Return the (X, Y) coordinate for the center point of the cell that contains the specified text.  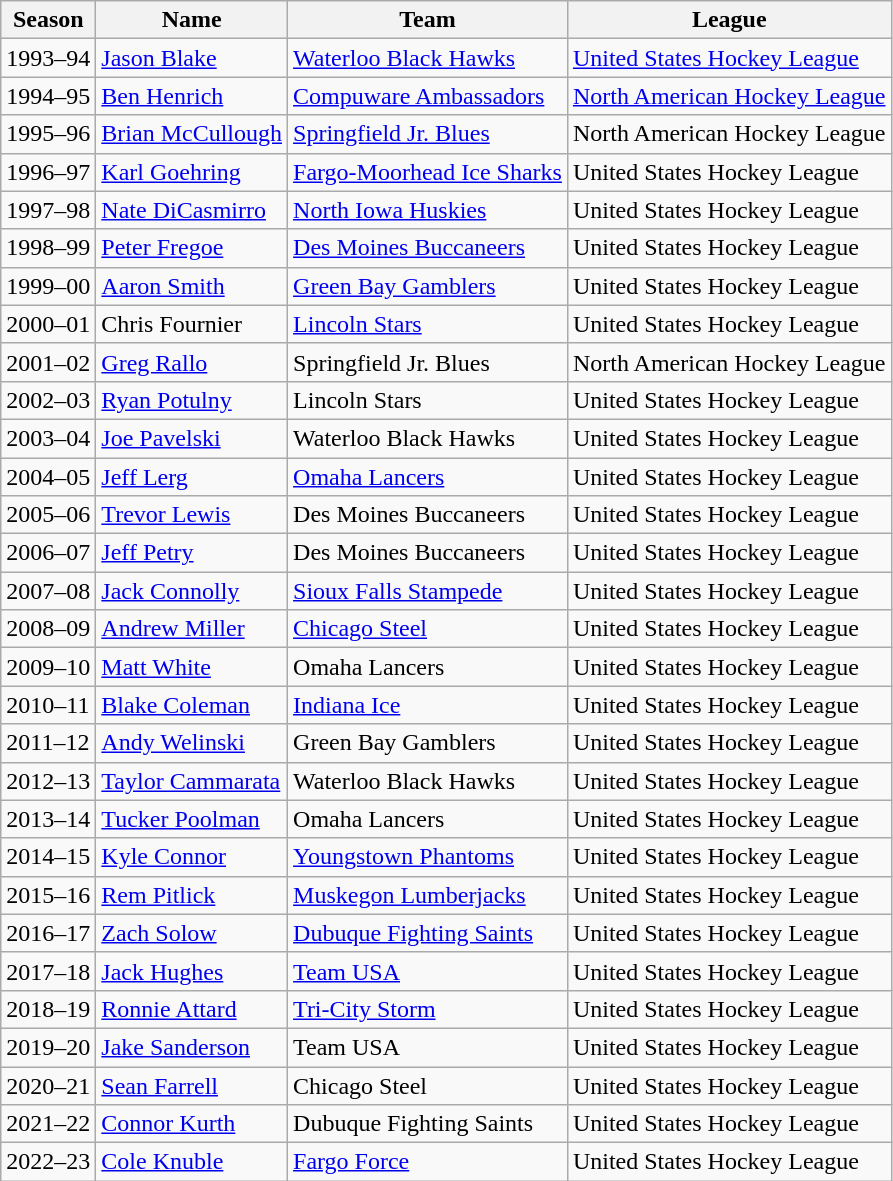
2000–01 (48, 324)
Fargo Force (428, 1162)
Tri-City Storm (428, 1009)
Jeff Petry (192, 553)
Taylor Cammarata (192, 781)
1998–99 (48, 248)
Andrew Miller (192, 629)
Matt White (192, 667)
2019–20 (48, 1047)
Blake Coleman (192, 705)
Connor Kurth (192, 1124)
2015–16 (48, 895)
Muskegon Lumberjacks (428, 895)
Name (192, 20)
Ryan Potulny (192, 400)
Compuware Ambassadors (428, 96)
Indiana Ice (428, 705)
2005–06 (48, 515)
Team (428, 20)
2013–14 (48, 819)
2010–11 (48, 705)
Kyle Connor (192, 857)
Trevor Lewis (192, 515)
2017–18 (48, 971)
1996–97 (48, 172)
2008–09 (48, 629)
2020–21 (48, 1085)
1995–96 (48, 134)
League (729, 20)
2016–17 (48, 933)
Season (48, 20)
1993–94 (48, 58)
1999–00 (48, 286)
2022–23 (48, 1162)
Rem Pitlick (192, 895)
1997–98 (48, 210)
North Iowa Huskies (428, 210)
Aaron Smith (192, 286)
Tucker Poolman (192, 819)
2012–13 (48, 781)
Karl Goehring (192, 172)
Youngstown Phantoms (428, 857)
Jake Sanderson (192, 1047)
2014–15 (48, 857)
Zach Solow (192, 933)
Jack Connolly (192, 591)
2007–08 (48, 591)
2009–10 (48, 667)
2001–02 (48, 362)
Ben Henrich (192, 96)
Jason Blake (192, 58)
Sean Farrell (192, 1085)
2002–03 (48, 400)
Jeff Lerg (192, 477)
Joe Pavelski (192, 438)
2003–04 (48, 438)
Jack Hughes (192, 971)
2011–12 (48, 743)
2021–22 (48, 1124)
Brian McCullough (192, 134)
Fargo-Moorhead Ice Sharks (428, 172)
Nate DiCasmirro (192, 210)
Ronnie Attard (192, 1009)
1994–95 (48, 96)
Chris Fournier (192, 324)
Sioux Falls Stampede (428, 591)
Greg Rallo (192, 362)
Peter Fregoe (192, 248)
Cole Knuble (192, 1162)
2004–05 (48, 477)
2018–19 (48, 1009)
2006–07 (48, 553)
Andy Welinski (192, 743)
